Determine the [x, y] coordinate at the center of the cell enclosing the given text.  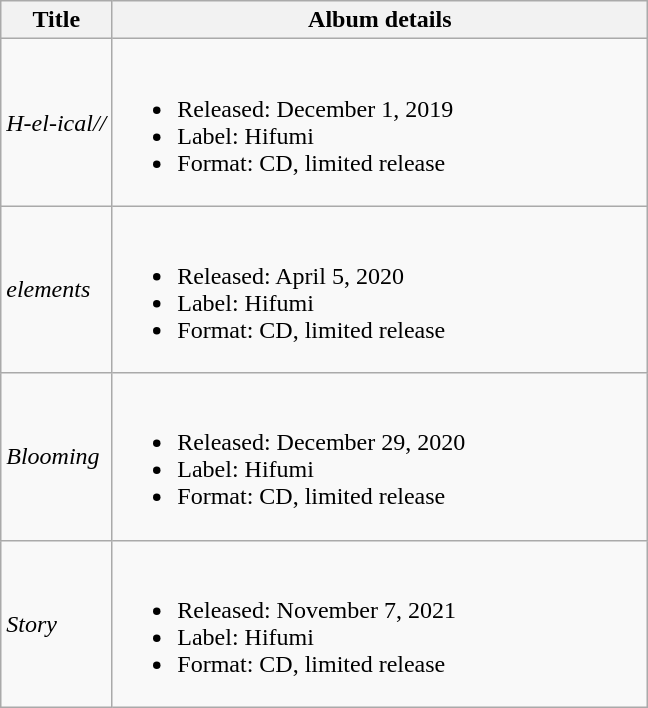
H-el-ical// [56, 122]
Released: April 5, 2020Label: HifumiFormat: CD, limited release [380, 290]
Blooming [56, 456]
Released: December 1, 2019Label: HifumiFormat: CD, limited release [380, 122]
elements [56, 290]
Album details [380, 20]
Released: December 29, 2020Label: HifumiFormat: CD, limited release [380, 456]
Released: November 7, 2021Label: HifumiFormat: CD, limited release [380, 624]
Title [56, 20]
Story [56, 624]
